Capture the cell that displays the provided text and extract its [x, y] central coordinate. 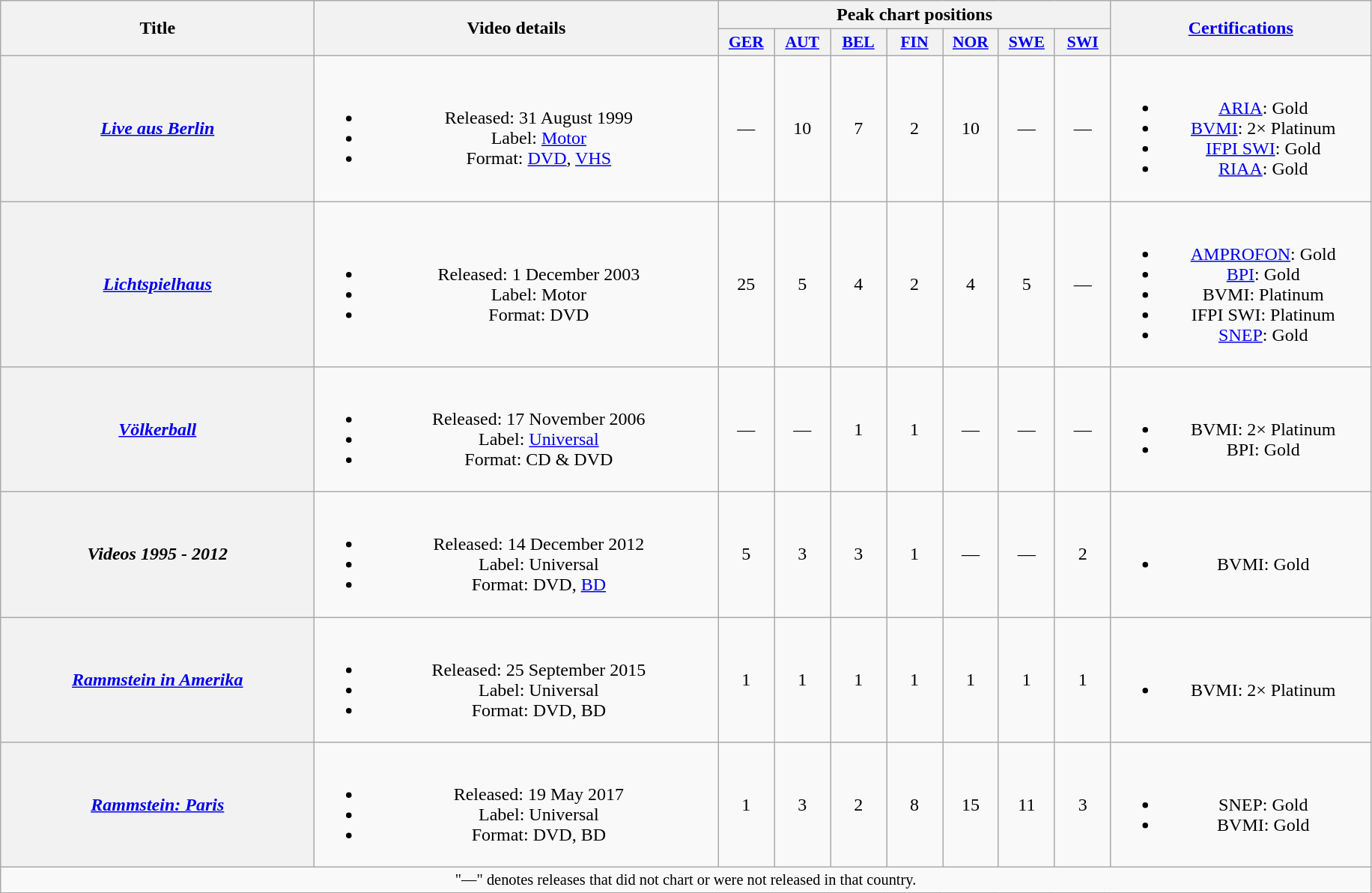
Lichtspielhaus [157, 283]
Video details [517, 28]
8 [915, 805]
Released: 1 December 2003Label: MotorFormat: DVD [517, 283]
SNEP: GoldBVMI: Gold [1240, 805]
Völkerball [157, 430]
15 [971, 805]
NOR [971, 43]
BVMI: Gold [1240, 554]
GER [746, 43]
Peak chart positions [914, 15]
Released: 17 November 2006Label: UniversalFormat: CD & DVD [517, 430]
Videos 1995 - 2012 [157, 554]
Live aus Berlin [157, 128]
Title [157, 28]
Released: 14 December 2012Label: UniversalFormat: DVD, BD [517, 554]
SWI [1083, 43]
AUT [803, 43]
SWE [1026, 43]
BEL [858, 43]
25 [746, 283]
BVMI: 2× PlatinumBPI: Gold [1240, 430]
Released: 31 August 1999Label: MotorFormat: DVD, VHS [517, 128]
Released: 25 September 2015Label: UniversalFormat: DVD, BD [517, 680]
"—" denotes releases that did not chart or were not released in that country. [686, 880]
Released: 19 May 2017Label: UniversalFormat: DVD, BD [517, 805]
Certifications [1240, 28]
11 [1026, 805]
Rammstein: Paris [157, 805]
7 [858, 128]
ARIA: GoldBVMI: 2× PlatinumIFPI SWI: GoldRIAA: Gold [1240, 128]
Rammstein in Amerika [157, 680]
BVMI: 2× Platinum [1240, 680]
AMPROFON: GoldBPI: GoldBVMI: PlatinumIFPI SWI: PlatinumSNEP: Gold [1240, 283]
FIN [915, 43]
